Provide the [x, y] coordinate of the cell's center where the given text is located.  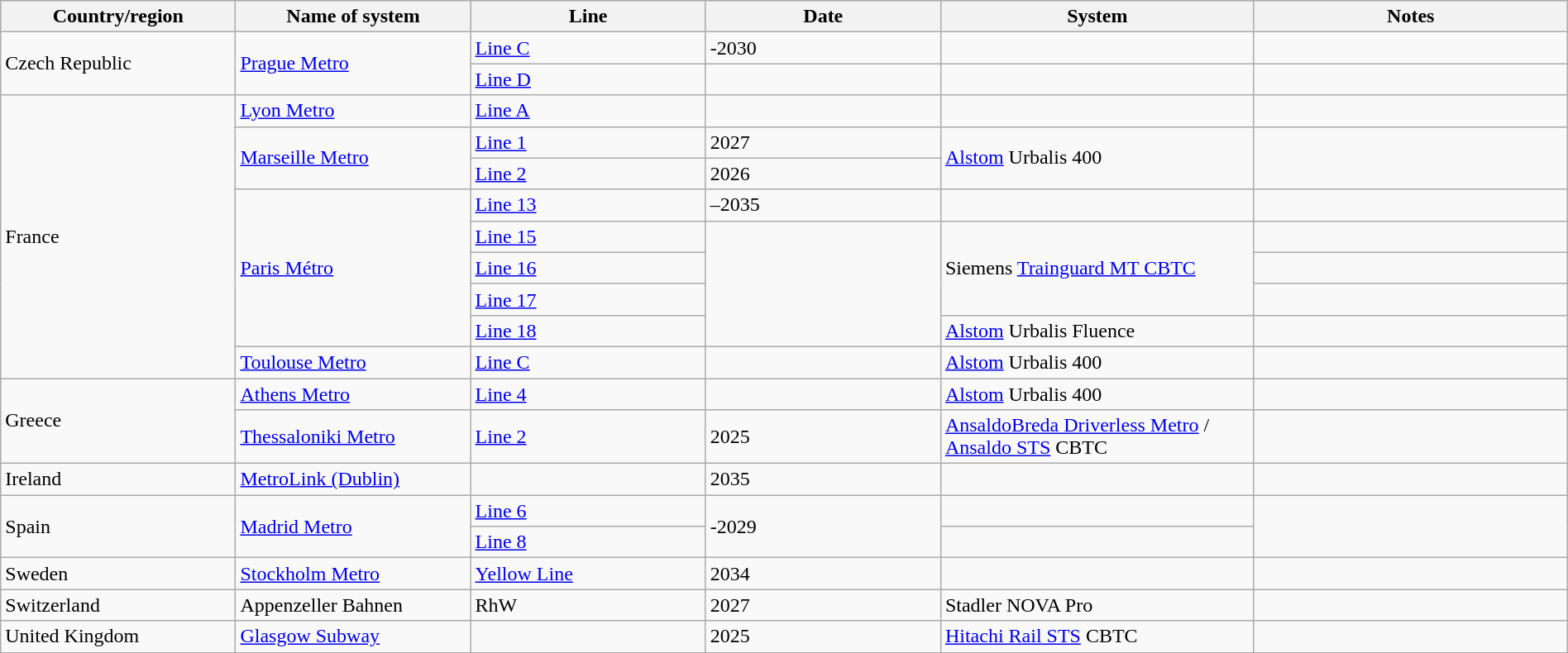
2026 [823, 174]
MetroLink (Dublin) [353, 479]
Sweden [118, 574]
Notes [1411, 17]
AnsaldoBreda Driverless Metro / Ansaldo STS CBTC [1097, 436]
-2029 [823, 527]
Line 16 [588, 268]
Name of system [353, 17]
Appenzeller Bahnen [353, 605]
Paris Métro [353, 268]
Greece [118, 422]
Line 13 [588, 205]
Line 15 [588, 236]
Thessaloniki Metro [353, 436]
Hitachi Rail STS CBTC [1097, 636]
Line 4 [588, 394]
Siemens Trainguard MT CBTC [1097, 268]
Date [823, 17]
France [118, 236]
Toulouse Metro [353, 362]
RhW [588, 605]
Glasgow Subway [353, 636]
Line 1 [588, 142]
Stockholm Metro [353, 574]
Lyon Metro [353, 111]
Line 18 [588, 331]
Madrid Metro [353, 527]
Spain [118, 527]
Line 17 [588, 299]
Yellow Line [588, 574]
Ireland [118, 479]
Marseille Metro [353, 158]
System [1097, 17]
Line D [588, 79]
2034 [823, 574]
Prague Metro [353, 64]
Line 8 [588, 542]
2035 [823, 479]
-2030 [823, 48]
Switzerland [118, 605]
United Kingdom [118, 636]
Country/region [118, 17]
Stadler NOVA Pro [1097, 605]
Czech Republic [118, 64]
Line A [588, 111]
Alstom Urbalis Fluence [1097, 331]
–2035 [823, 205]
Athens Metro [353, 394]
Line 6 [588, 511]
Line [588, 17]
